Search for the cell housing the specified text and yield its [X, Y] center coordinate. 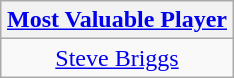
Most Valuable Player [116, 20]
Steve Briggs [116, 58]
